Scan for the cell matching the given text and deliver its (x, y) coordinate at center. 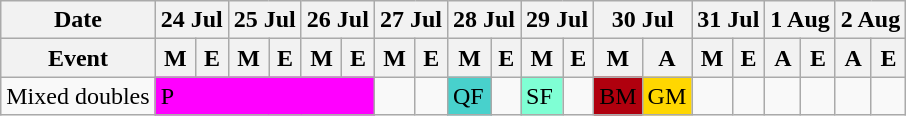
2 Aug (870, 20)
24 Jul (192, 20)
1 Aug (800, 20)
31 Jul (728, 20)
P (264, 96)
Mixed doubles (78, 96)
25 Jul (264, 20)
Event (78, 58)
28 Jul (484, 20)
SF (542, 96)
Date (78, 20)
29 Jul (558, 20)
26 Jul (338, 20)
QF (469, 96)
30 Jul (643, 20)
GM (667, 96)
27 Jul (410, 20)
BM (618, 96)
